Extract the (X, Y) coordinate from the center of the cell holding the provided text.  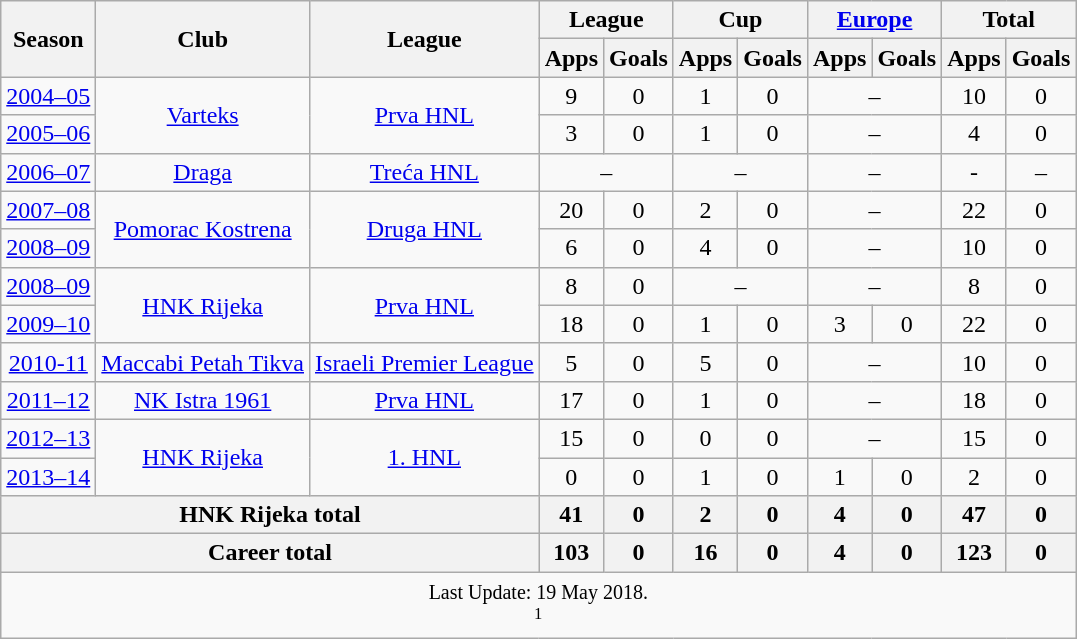
Pomorac Kostrena (203, 229)
NK Istra 1961 (203, 400)
2004–05 (48, 96)
2011–12 (48, 400)
47 (974, 515)
2006–07 (48, 172)
Club (203, 39)
9 (571, 96)
2005–06 (48, 134)
103 (571, 553)
6 (571, 248)
Career total (270, 553)
- (974, 172)
Israeli Premier League (425, 362)
16 (705, 553)
Europe (874, 20)
2013–14 (48, 477)
Druga HNL (425, 229)
20 (571, 210)
1. HNL (425, 457)
Varteks (203, 115)
Treća HNL (425, 172)
123 (974, 553)
41 (571, 515)
HNK Rijeka total (270, 515)
Draga (203, 172)
Cup (740, 20)
2009–10 (48, 324)
2010-11 (48, 362)
17 (571, 400)
Last Update: 19 May 2018.1 (538, 606)
Total (1009, 20)
2007–08 (48, 210)
Maccabi Petah Tikva (203, 362)
2012–13 (48, 438)
Season (48, 39)
